Find where the given text appears and provide that cell's center as [x, y] coordinate. 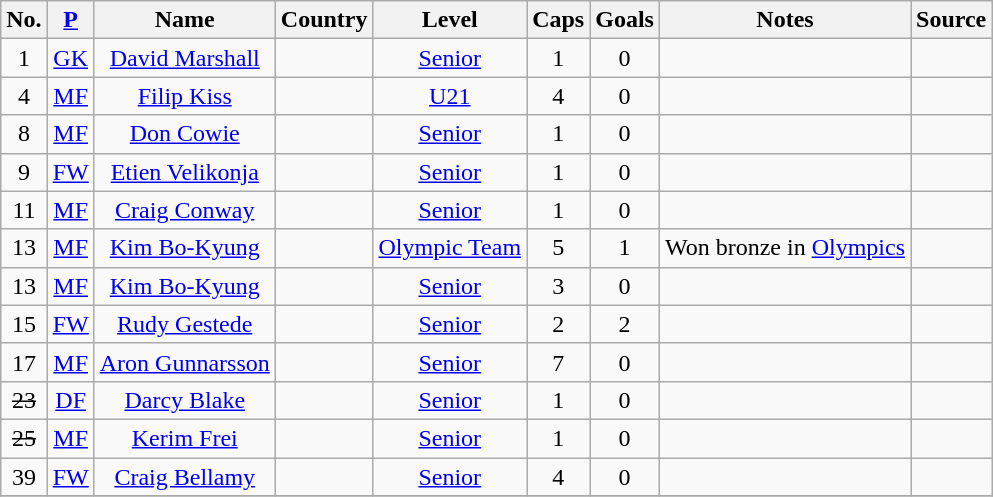
DF [70, 400]
9 [24, 172]
11 [24, 210]
P [70, 20]
Darcy Blake [184, 400]
GK [70, 58]
No. [24, 20]
Aron Gunnarsson [184, 362]
Rudy Gestede [184, 324]
25 [24, 438]
23 [24, 400]
Kerim Frei [184, 438]
Level [450, 20]
Etien Velikonja [184, 172]
8 [24, 134]
Craig Conway [184, 210]
Source [952, 20]
Won bronze in Olympics [784, 248]
7 [558, 362]
U21 [450, 96]
17 [24, 362]
Caps [558, 20]
Craig Bellamy [184, 477]
Filip Kiss [184, 96]
Olympic Team [450, 248]
5 [558, 248]
15 [24, 324]
Country [324, 20]
39 [24, 477]
Don Cowie [184, 134]
3 [558, 286]
Name [184, 20]
Notes [784, 20]
Goals [625, 20]
David Marshall [184, 58]
